Pinpoint the cell where the given text exists, returning its (X, Y) midpoint coordinate. 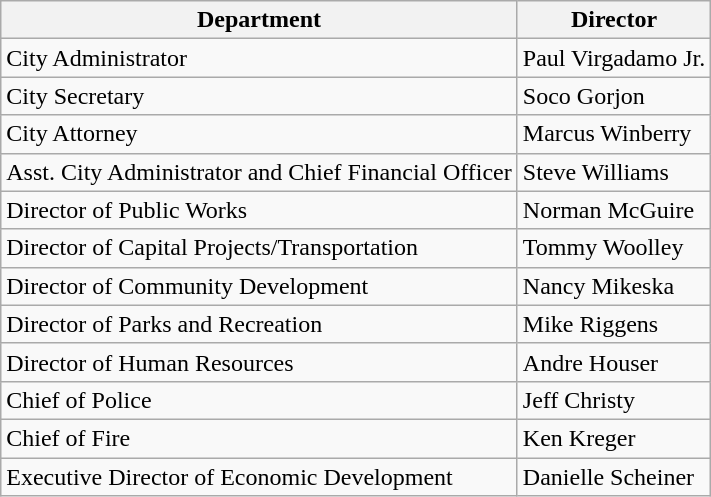
City Administrator (260, 58)
Nancy Mikeska (614, 286)
Director of Public Works (260, 210)
Paul Virgadamo Jr. (614, 58)
Norman McGuire (614, 210)
Danielle Scheiner (614, 477)
Asst. City Administrator and Chief Financial Officer (260, 172)
Andre Houser (614, 362)
Director of Human Resources (260, 362)
Tommy Woolley (614, 248)
Ken Kreger (614, 438)
Executive Director of Economic Development (260, 477)
Director of Parks and Recreation (260, 324)
Mike Riggens (614, 324)
Department (260, 20)
Chief of Fire (260, 438)
Steve Williams (614, 172)
Marcus Winberry (614, 134)
Director of Capital Projects/Transportation (260, 248)
Soco Gorjon (614, 96)
City Secretary (260, 96)
Chief of Police (260, 400)
Director of Community Development (260, 286)
Director (614, 20)
City Attorney (260, 134)
Jeff Christy (614, 400)
